Output the [x, y] coordinate of the center of the cell containing the given text.  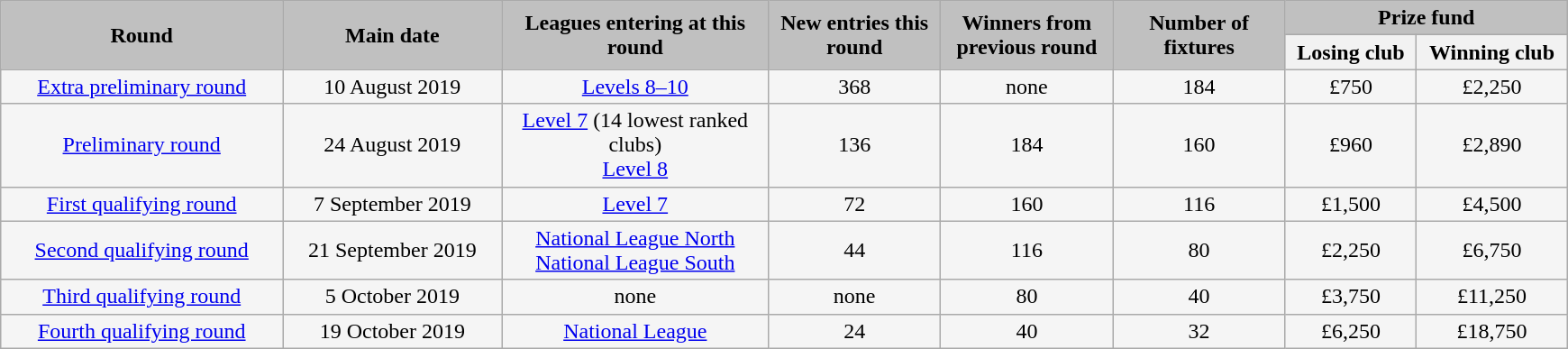
24 [854, 331]
£750 [1351, 87]
24 August 2019 [393, 145]
£11,250 [1492, 297]
19 October 2019 [393, 331]
Losing club [1351, 52]
£3,750 [1351, 297]
£2,890 [1492, 145]
New entries this round [854, 35]
National League [635, 331]
Extra preliminary round [142, 87]
£960 [1351, 145]
44 [854, 251]
£1,500 [1351, 204]
Level 7 [635, 204]
£18,750 [1492, 331]
7 September 2019 [393, 204]
21 September 2019 [393, 251]
£6,750 [1492, 251]
368 [854, 87]
Main date [393, 35]
Number of fixtures [1199, 35]
32 [1199, 331]
Level 7 (14 lowest ranked clubs)Level 8 [635, 145]
Fourth qualifying round [142, 331]
Round [142, 35]
Winners from previous round [1027, 35]
Preliminary round [142, 145]
Levels 8–10 [635, 87]
Second qualifying round [142, 251]
Prize fund [1426, 18]
10 August 2019 [393, 87]
£6,250 [1351, 331]
Third qualifying round [142, 297]
First qualifying round [142, 204]
£4,500 [1492, 204]
National League NorthNational League South [635, 251]
136 [854, 145]
Leagues entering at this round [635, 35]
72 [854, 204]
5 October 2019 [393, 297]
Winning club [1492, 52]
